For the text-containing cell, return its midpoint in [X, Y] coordinate format. 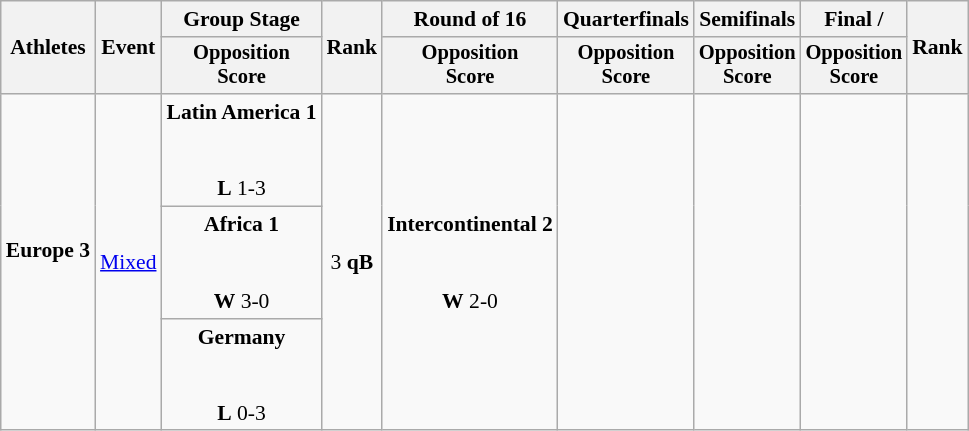
3 qB [352, 262]
Quarterfinals [626, 19]
Event [128, 48]
Group Stage [242, 19]
Final / [854, 19]
Athletes [48, 48]
GermanyL 0-3 [242, 375]
Intercontinental 2W 2-0 [470, 262]
Semifinals [748, 19]
Round of 16 [470, 19]
Africa 1W 3-0 [242, 263]
Latin America 1L 1-3 [242, 150]
Mixed [128, 262]
Europe 3 [48, 262]
